Find where the given text appears and provide that cell's center as (x, y) coordinate. 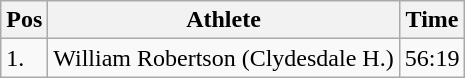
Time (432, 20)
Athlete (224, 20)
56:19 (432, 58)
Pos (24, 20)
1. (24, 58)
William Robertson (Clydesdale H.) (224, 58)
